Return the (x, y) coordinate for the center point of the cell that contains the specified text.  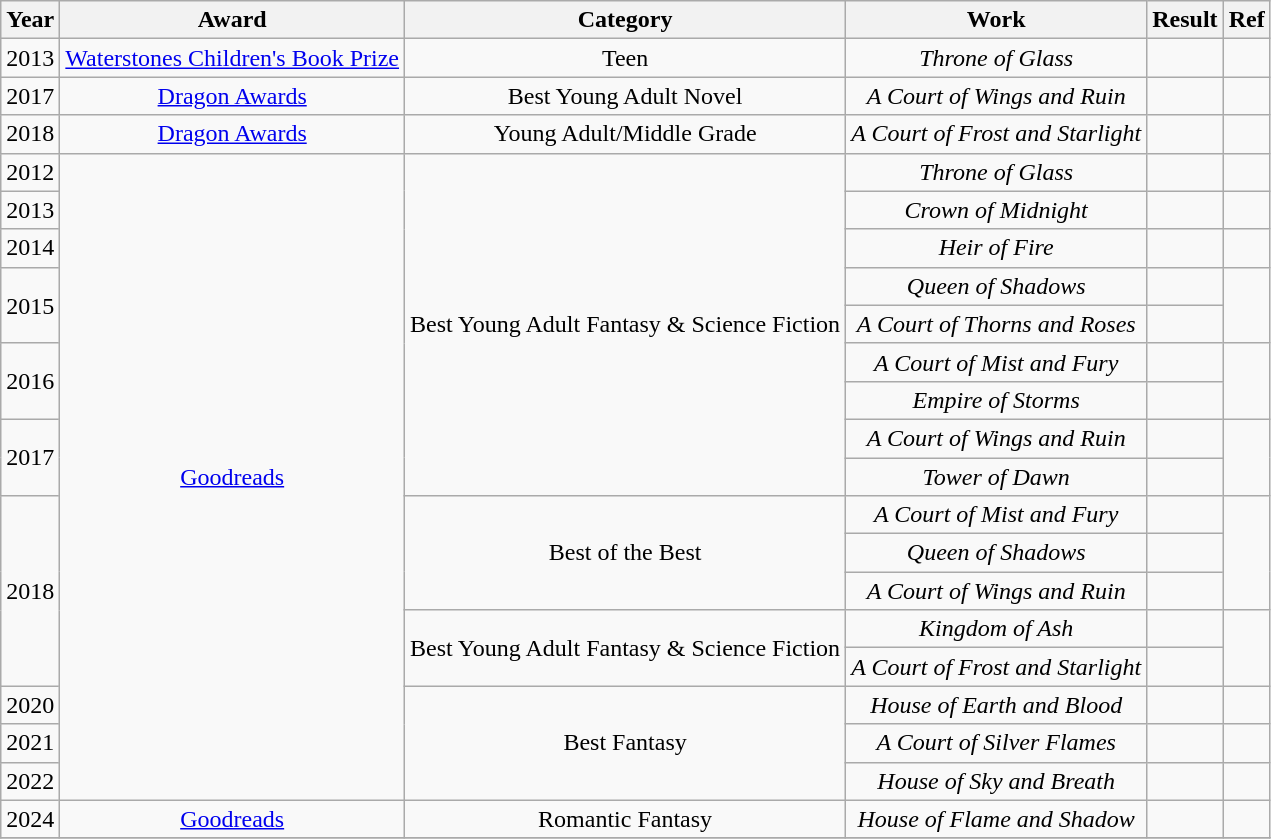
2015 (30, 305)
Crown of Midnight (996, 210)
2021 (30, 743)
Best of the Best (626, 553)
House of Earth and Blood (996, 705)
2012 (30, 172)
Romantic Fantasy (626, 819)
A Court of Silver Flames (996, 743)
2022 (30, 781)
2020 (30, 705)
Category (626, 20)
2014 (30, 248)
House of Sky and Breath (996, 781)
Kingdom of Ash (996, 629)
Tower of Dawn (996, 477)
Heir of Fire (996, 248)
Best Young Adult Novel (626, 96)
Award (232, 20)
2024 (30, 819)
Ref (1246, 20)
Teen (626, 58)
Young Adult/Middle Grade (626, 134)
Year (30, 20)
Result (1185, 20)
Waterstones Children's Book Prize (232, 58)
House of Flame and Shadow (996, 819)
Work (996, 20)
A Court of Thorns and Roses (996, 324)
Best Fantasy (626, 743)
Empire of Storms (996, 400)
2016 (30, 381)
